Detect which cell encompasses the target text, then output its [X, Y] center coordinate. 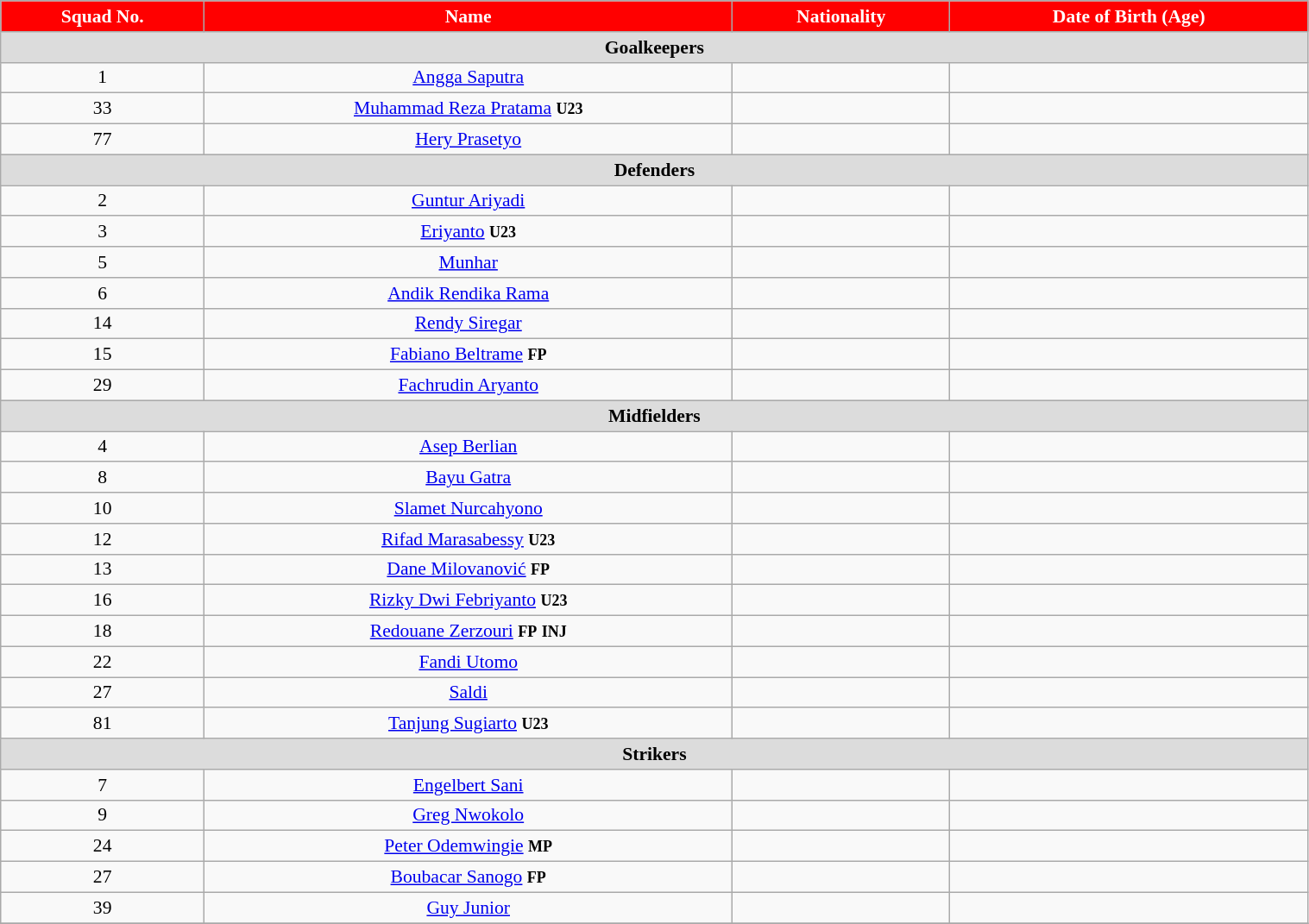
16 [103, 600]
18 [103, 632]
Guntur Ariyadi [469, 201]
33 [103, 109]
Asep Berlian [469, 447]
81 [103, 724]
Dane Milovanović FP [469, 569]
Muhammad Reza Pratama U23 [469, 109]
Fabiano Beltrame FP [469, 355]
Munhar [469, 262]
Hery Prasetyo [469, 140]
10 [103, 508]
Andik Rendika Rama [469, 293]
Greg Nwokolo [469, 815]
Angga Saputra [469, 78]
Goalkeepers [654, 47]
Squad No. [103, 16]
Rendy Siregar [469, 324]
Nationality [841, 16]
Boubacar Sanogo FP [469, 877]
15 [103, 355]
Fachrudin Aryanto [469, 386]
Fandi Utomo [469, 662]
Eriyanto U23 [469, 232]
Engelbert Sani [469, 785]
77 [103, 140]
6 [103, 293]
Strikers [654, 754]
8 [103, 478]
Rizky Dwi Febriyanto U23 [469, 600]
Defenders [654, 170]
Date of Birth (Age) [1130, 16]
13 [103, 569]
4 [103, 447]
14 [103, 324]
24 [103, 846]
Peter Odemwingie MP [469, 846]
7 [103, 785]
22 [103, 662]
3 [103, 232]
Name [469, 16]
Midfielders [654, 416]
29 [103, 386]
39 [103, 908]
Rifad Marasabessy U23 [469, 539]
Bayu Gatra [469, 478]
Tanjung Sugiarto U23 [469, 724]
5 [103, 262]
Guy Junior [469, 908]
Redouane Zerzouri FP INJ [469, 632]
Slamet Nurcahyono [469, 508]
1 [103, 78]
Saldi [469, 693]
12 [103, 539]
2 [103, 201]
9 [103, 815]
